From the cell containing the given text, extract its center point as (x, y) coordinate. 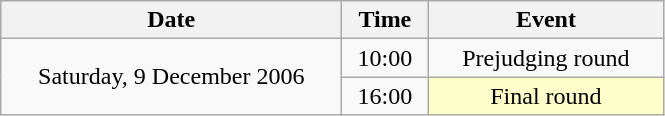
Time (385, 20)
Date (172, 20)
10:00 (385, 58)
Saturday, 9 December 2006 (172, 77)
Final round (546, 96)
Event (546, 20)
16:00 (385, 96)
Prejudging round (546, 58)
